Scan for the cell matching the given text and deliver its (x, y) coordinate at center. 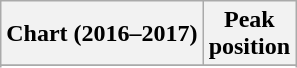
Peakposition (249, 34)
Chart (2016–2017) (102, 34)
